Capture the cell that displays the provided text and extract its (x, y) central coordinate. 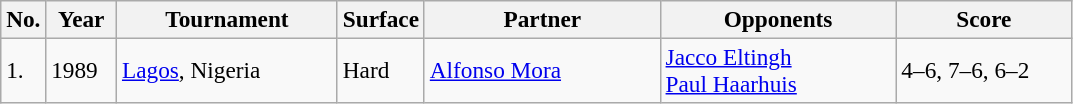
Hard (380, 70)
Partner (542, 19)
1989 (82, 70)
No. (24, 19)
Surface (380, 19)
Lagos, Nigeria (228, 70)
Tournament (228, 19)
4–6, 7–6, 6–2 (984, 70)
Alfonso Mora (542, 70)
Year (82, 19)
Score (984, 19)
Opponents (778, 19)
Jacco Eltingh Paul Haarhuis (778, 70)
1. (24, 70)
